Identify which cell holds the provided text, then report its (x, y) central coordinate. 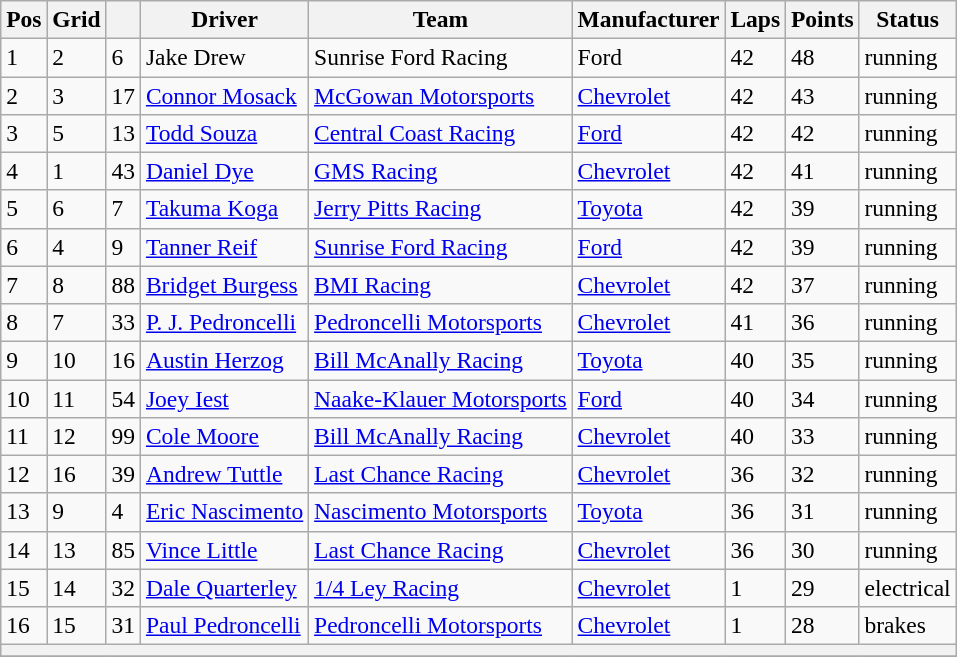
GMS Racing (441, 171)
electrical (908, 588)
Daniel Dye (224, 171)
Pos (24, 19)
Andrew Tuttle (224, 474)
Jerry Pitts Racing (441, 209)
Connor Mosack (224, 95)
Points (822, 19)
Team (441, 19)
brakes (908, 625)
Tanner Reif (224, 247)
Status (908, 19)
28 (822, 625)
Nascimento Motorsports (441, 512)
17 (123, 95)
Jake Drew (224, 57)
37 (822, 285)
1/4 Ley Racing (441, 588)
Austin Herzog (224, 360)
Takuma Koga (224, 209)
88 (123, 285)
BMI Racing (441, 285)
Eric Nascimento (224, 512)
54 (123, 398)
Laps (756, 19)
Vince Little (224, 550)
Todd Souza (224, 133)
48 (822, 57)
29 (822, 588)
34 (822, 398)
Bridget Burgess (224, 285)
Joey Iest (224, 398)
Grid (76, 19)
30 (822, 550)
99 (123, 436)
Dale Quarterley (224, 588)
P. J. Pedroncelli (224, 322)
85 (123, 550)
Cole Moore (224, 436)
Naake-Klauer Motorsports (441, 398)
Manufacturer (648, 19)
Central Coast Racing (441, 133)
McGowan Motorsports (441, 95)
Driver (224, 19)
35 (822, 360)
Paul Pedroncelli (224, 625)
